Locate the cell with the specified text and output its [X, Y] center coordinate. 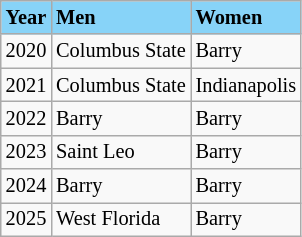
Saint Leo [120, 152]
2022 [26, 118]
Women [246, 17]
2021 [26, 85]
Year [26, 17]
2025 [26, 219]
2023 [26, 152]
Indianapolis [246, 85]
Men [120, 17]
2024 [26, 186]
2020 [26, 51]
West Florida [120, 219]
